Locate the cell with the specified text and output its (X, Y) center coordinate. 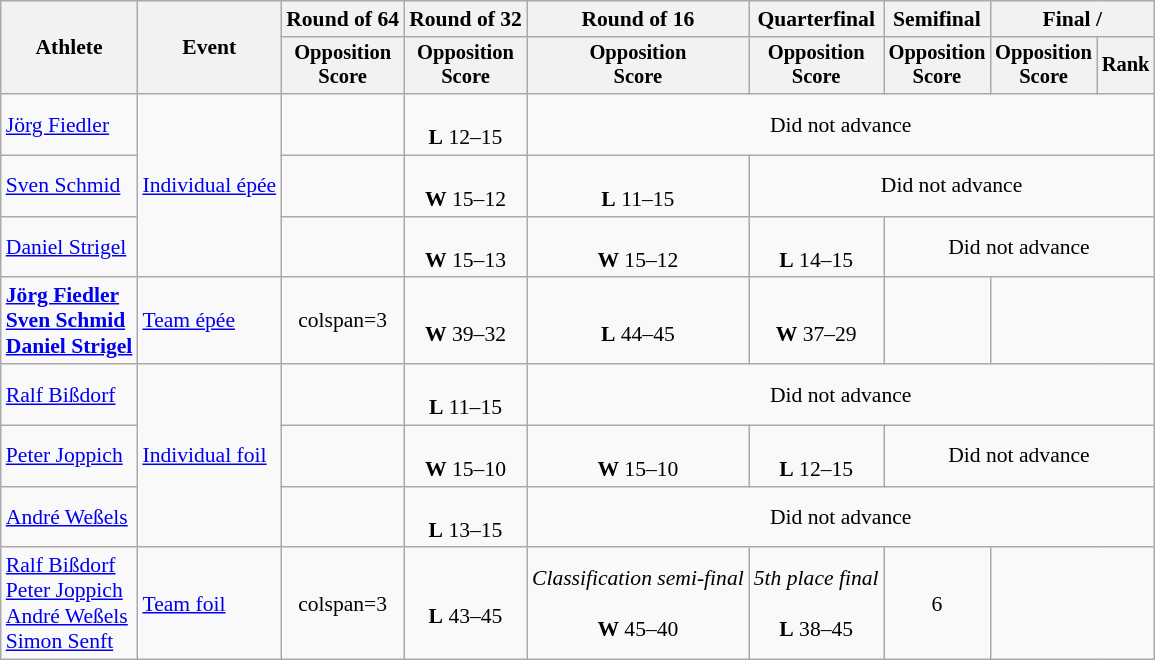
Round of 32 (466, 19)
Daniel Strigel (70, 248)
W 37–29 (816, 322)
Semifinal (938, 19)
Jörg FiedlerSven SchmidDaniel Strigel (70, 322)
Individual foil (209, 456)
L 43–45 (466, 604)
W 15–13 (466, 248)
Individual épée (209, 186)
Quarterfinal (816, 19)
Classification semi-finalW 45–40 (638, 604)
Athlete (70, 48)
Jörg Fiedler (70, 124)
Team foil (209, 604)
L 13–15 (466, 518)
Ralf BißdorfPeter JoppichAndré WeßelsSimon Senft (70, 604)
L 44–45 (638, 322)
6 (938, 604)
Final / (1072, 19)
Team épée (209, 322)
Event (209, 48)
Sven Schmid (70, 186)
Ralf Bißdorf (70, 394)
André Weßels (70, 518)
Peter Joppich (70, 456)
Round of 16 (638, 19)
Rank (1126, 66)
W 39–32 (466, 322)
L 14–15 (816, 248)
5th place finalL 38–45 (816, 604)
Round of 64 (342, 19)
